Return the [X, Y] coordinate for the center point of the cell that contains the specified text.  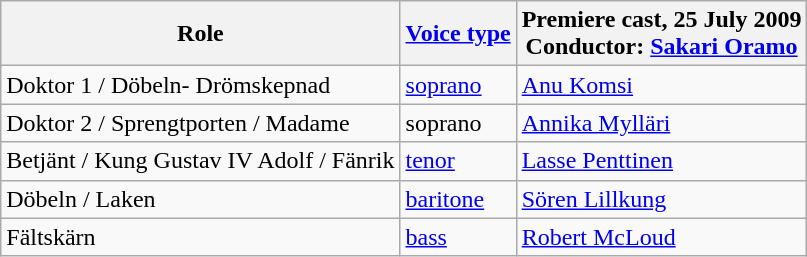
Betjänt / Kung Gustav IV Adolf / Fänrik [200, 161]
bass [458, 237]
Annika Mylläri [662, 123]
Voice type [458, 34]
Anu Komsi [662, 85]
Lasse Penttinen [662, 161]
Premiere cast, 25 July 2009Conductor: Sakari Oramo [662, 34]
Döbeln / Laken [200, 199]
Sören Lillkung [662, 199]
Doktor 2 / Sprengtporten / Madame [200, 123]
Robert McLoud [662, 237]
baritone [458, 199]
Role [200, 34]
tenor [458, 161]
Doktor 1 / Döbeln- Drömskepnad [200, 85]
Fältskärn [200, 237]
